For the text-containing cell, return its midpoint in [X, Y] coordinate format. 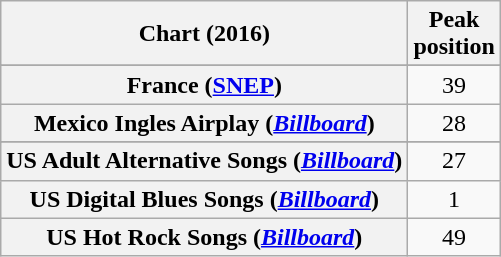
Mexico Ingles Airplay (Billboard) [204, 123]
28 [454, 123]
US Digital Blues Songs (Billboard) [204, 199]
39 [454, 85]
France (SNEP) [204, 85]
US Adult Alternative Songs (Billboard) [204, 161]
Chart (2016) [204, 34]
49 [454, 237]
US Hot Rock Songs (Billboard) [204, 237]
Peak position [454, 34]
27 [454, 161]
1 [454, 199]
